Determine the (x, y) coordinate at the center of the cell enclosing the given text.  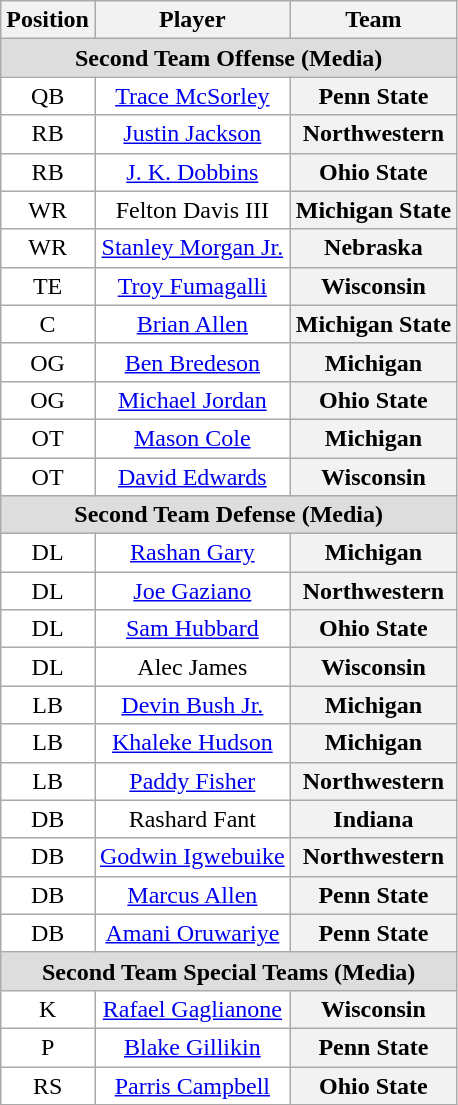
Team (373, 20)
Khaleke Hudson (192, 743)
QB (48, 96)
RS (48, 1085)
Justin Jackson (192, 134)
Michael Jordan (192, 400)
Second Team Offense (Media) (229, 58)
Parris Campbell (192, 1085)
Trace McSorley (192, 96)
Devin Bush Jr. (192, 705)
TE (48, 286)
Brian Allen (192, 324)
Rashan Gary (192, 553)
Indiana (373, 819)
Marcus Allen (192, 895)
K (48, 1009)
Sam Hubbard (192, 629)
Amani Oruwariye (192, 933)
Stanley Morgan Jr. (192, 248)
Rashard Fant (192, 819)
Rafael Gaglianone (192, 1009)
Second Team Special Teams (Media) (229, 971)
Godwin Igwebuike (192, 857)
Troy Fumagalli (192, 286)
David Edwards (192, 477)
Paddy Fisher (192, 781)
Blake Gillikin (192, 1047)
C (48, 324)
Ben Bredeson (192, 362)
Second Team Defense (Media) (229, 515)
Alec James (192, 667)
P (48, 1047)
Position (48, 20)
Joe Gaziano (192, 591)
J. K. Dobbins (192, 172)
Felton Davis III (192, 210)
Mason Cole (192, 438)
Nebraska (373, 248)
Player (192, 20)
